Pinpoint the cell where the given text exists, returning its [X, Y] midpoint coordinate. 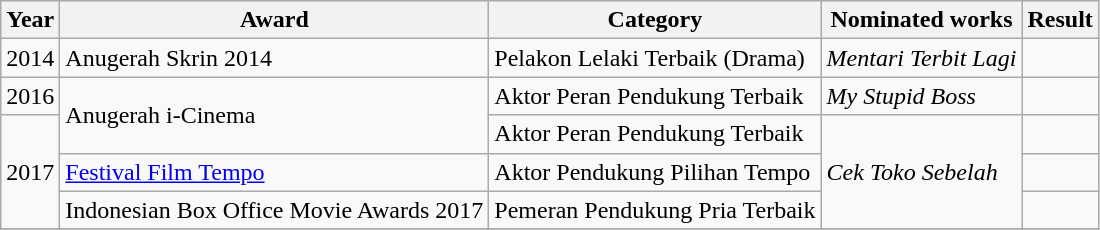
My Stupid Boss [922, 96]
Result [1060, 20]
2016 [30, 96]
Pelakon Lelaki Terbaik (Drama) [655, 58]
Anugerah Skrin 2014 [274, 58]
Nominated works [922, 20]
Indonesian Box Office Movie Awards 2017 [274, 210]
Award [274, 20]
Category [655, 20]
Anugerah i-Cinema [274, 115]
Cek Toko Sebelah [922, 172]
Aktor Pendukung Pilihan Tempo [655, 172]
2014 [30, 58]
Mentari Terbit Lagi [922, 58]
Year [30, 20]
2017 [30, 172]
Pemeran Pendukung Pria Terbaik [655, 210]
Festival Film Tempo [274, 172]
